Provide the (x, y) coordinate of the cell's center where the given text is located.  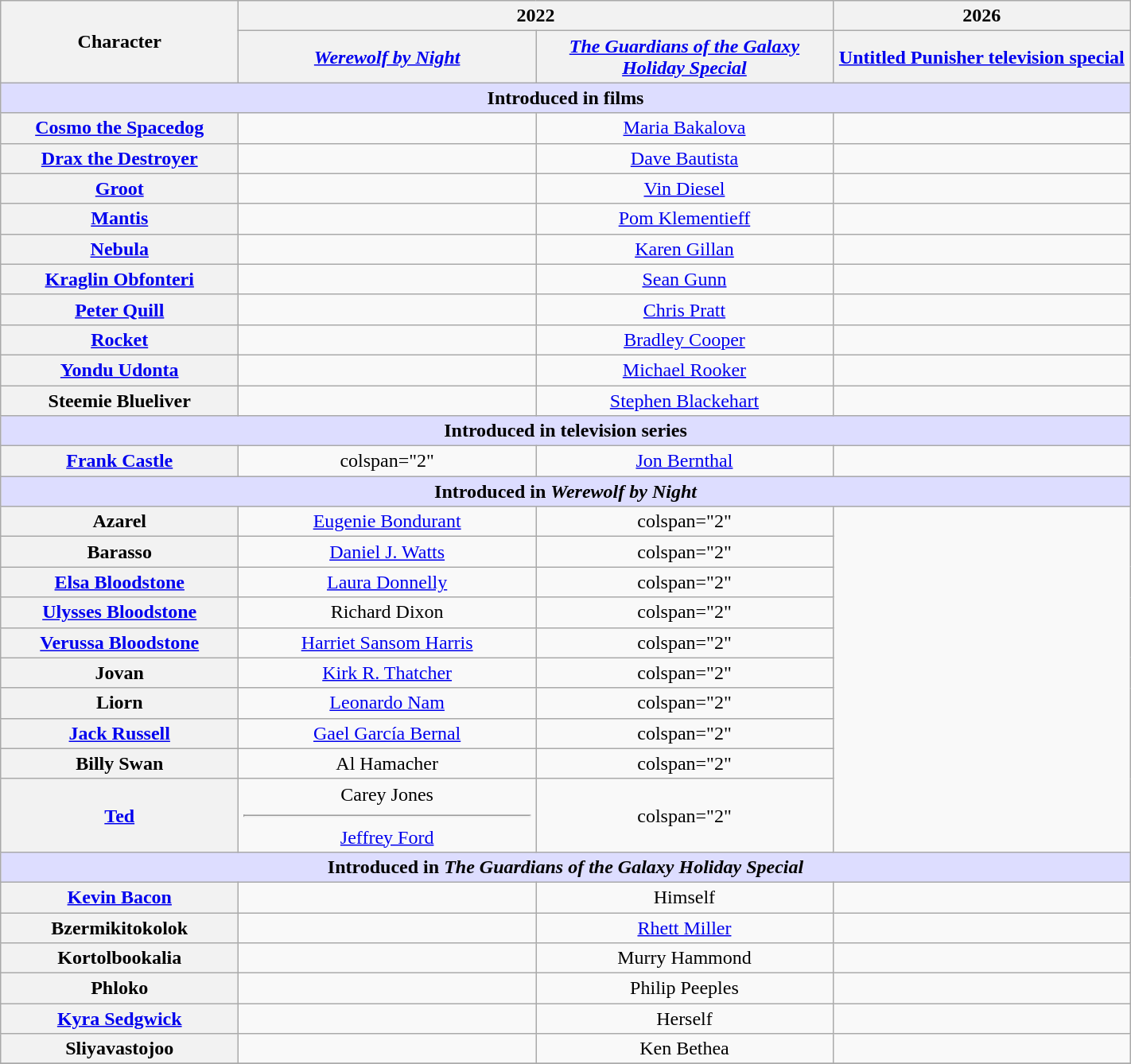
Murry Hammond (685, 958)
Kyra Sedgwick (119, 1019)
Introduced in television series (565, 431)
Richard Dixon (387, 612)
Bradley Cooper (685, 340)
Groot (119, 188)
Kortolbookalia (119, 958)
Stephen Blackehart (685, 400)
Sliyavastojoo (119, 1049)
Daniel J. Watts (387, 552)
The Guardians of the Galaxy Holiday Special (685, 57)
Vin Diesel (685, 188)
Al Hamacher (387, 763)
Mantis (119, 219)
Philip Peeples (685, 988)
Verussa Bloodstone (119, 643)
Phloko (119, 988)
Rhett Miller (685, 928)
Peter Quill (119, 309)
Drax the Destroyer (119, 158)
Kirk R. Thatcher (387, 673)
Pom Klementieff (685, 219)
Ted (119, 815)
Elsa Bloodstone (119, 582)
Maria Bakalova (685, 128)
Introduced in Werewolf by Night (565, 491)
Barasso (119, 552)
Herself (685, 1019)
Rocket (119, 340)
Jack Russell (119, 733)
Harriet Sansom Harris (387, 643)
Dave Bautista (685, 158)
Karen Gillan (685, 249)
Introduced in films (565, 98)
Carey JonesJeffrey Ford (387, 815)
Character (119, 41)
2022 (536, 16)
Billy Swan (119, 763)
Introduced in The Guardians of the Galaxy Holiday Special (565, 867)
Steemie Blueliver (119, 400)
Himself (685, 897)
2026 (981, 16)
Leonardo Nam (387, 703)
Gael García Bernal (387, 733)
Azarel (119, 522)
Cosmo the Spacedog (119, 128)
Liorn (119, 703)
Bzermikitokolok (119, 928)
Nebula (119, 249)
Eugenie Bondurant (387, 522)
Chris Pratt (685, 309)
Yondu Udonta (119, 370)
Untitled Punisher television special (981, 57)
Michael Rooker (685, 370)
Werewolf by Night (387, 57)
Laura Donnelly (387, 582)
Jovan (119, 673)
Jon Bernthal (685, 461)
Ulysses Bloodstone (119, 612)
Kevin Bacon (119, 897)
Ken Bethea (685, 1049)
Sean Gunn (685, 279)
Kraglin Obfonteri (119, 279)
Frank Castle (119, 461)
